Find where the given text appears and provide that cell's center as [X, Y] coordinate. 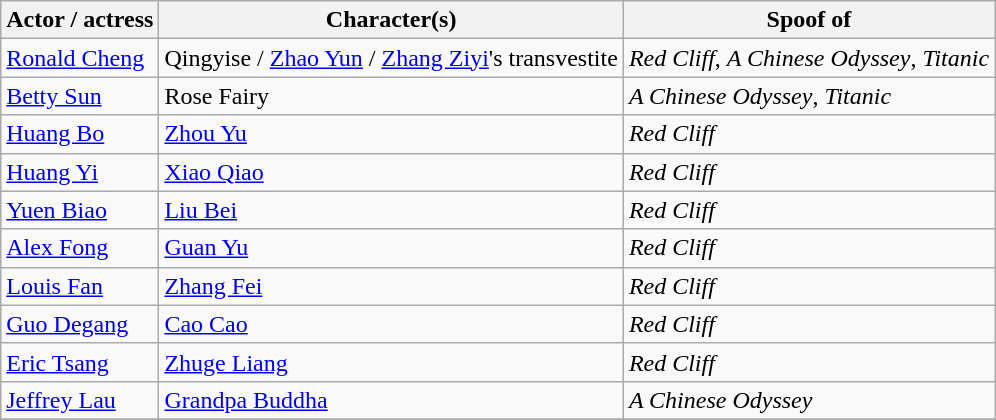
Red Cliff, A Chinese Odyssey, Titanic [808, 58]
A Chinese Odyssey [808, 400]
Jeffrey Lau [80, 400]
Qingyise / Zhao Yun / Zhang Ziyi's transvestite [391, 58]
Guan Yu [391, 248]
Actor / actress [80, 20]
Zhang Fei [391, 286]
A Chinese Odyssey, Titanic [808, 96]
Ronald Cheng [80, 58]
Huang Bo [80, 134]
Zhuge Liang [391, 362]
Cao Cao [391, 324]
Liu Bei [391, 210]
Spoof of [808, 20]
Eric Tsang [80, 362]
Huang Yi [80, 172]
Rose Fairy [391, 96]
Betty Sun [80, 96]
Grandpa Buddha [391, 400]
Zhou Yu [391, 134]
Louis Fan [80, 286]
Character(s) [391, 20]
Yuen Biao [80, 210]
Guo Degang [80, 324]
Xiao Qiao [391, 172]
Alex Fong [80, 248]
